Scan for the cell matching the given text and deliver its (X, Y) coordinate at center. 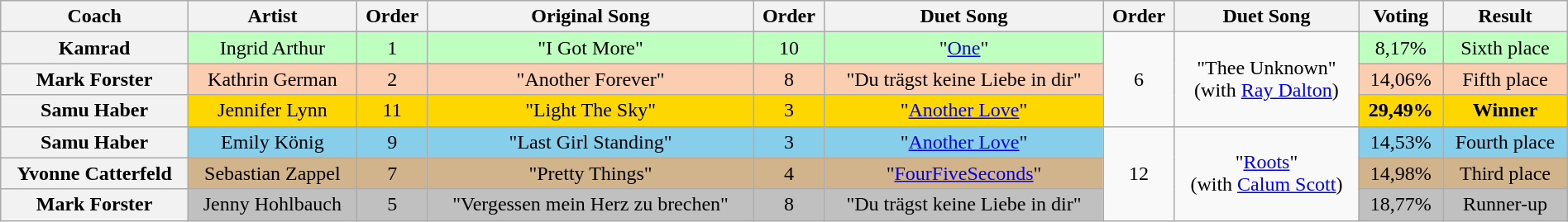
Coach (94, 17)
Yvonne Catterfeld (94, 173)
9 (392, 142)
Jennifer Lynn (272, 111)
Runner-up (1505, 205)
Result (1505, 17)
4 (789, 173)
"Pretty Things" (590, 173)
1 (392, 48)
Emily König (272, 142)
Jenny Hohlbauch (272, 205)
14,53% (1401, 142)
"I Got More" (590, 48)
Artist (272, 17)
"Another Forever" (590, 79)
"One" (964, 48)
5 (392, 205)
14,06% (1401, 79)
7 (392, 173)
"Light The Sky" (590, 111)
14,98% (1401, 173)
8,17% (1401, 48)
Voting (1401, 17)
6 (1139, 79)
"Roots" (with Calum Scott) (1267, 173)
10 (789, 48)
18,77% (1401, 205)
12 (1139, 173)
Fourth place (1505, 142)
"Last Girl Standing" (590, 142)
29,49% (1401, 111)
Ingrid Arthur (272, 48)
2 (392, 79)
Sebastian Zappel (272, 173)
Winner (1505, 111)
"FourFiveSeconds" (964, 173)
"Thee Unknown" (with Ray Dalton) (1267, 79)
Sixth place (1505, 48)
Kamrad (94, 48)
11 (392, 111)
Kathrin German (272, 79)
"Vergessen mein Herz zu brechen" (590, 205)
Fifth place (1505, 79)
Original Song (590, 17)
Third place (1505, 173)
